From the cell containing the given text, extract its center point as [x, y] coordinate. 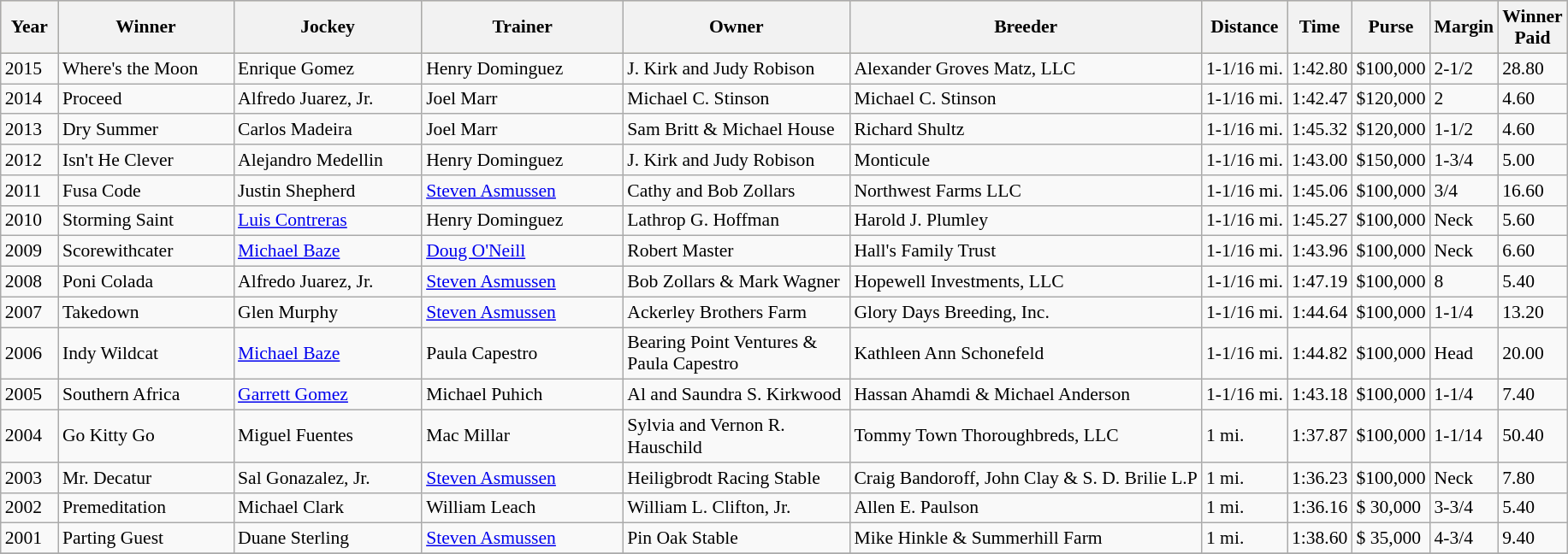
Mr. Decatur [145, 478]
Bearing Point Ventures & Paula Capestro [736, 354]
16.60 [1533, 191]
1:43.18 [1319, 395]
1:44.64 [1319, 312]
Hall's Family Trust [1025, 251]
Paula Capestro [522, 354]
2015 [29, 68]
Sylvia and Vernon R. Hauschild [736, 436]
Hopewell Investments, LLC [1025, 282]
Hassan Ahamdi & Michael Anderson [1025, 395]
Justin Shepherd [328, 191]
Enrique Gomez [328, 68]
3/4 [1464, 191]
6.60 [1533, 251]
Alexander Groves Matz, LLC [1025, 68]
8 [1464, 282]
2 [1464, 99]
2011 [29, 191]
Parting Guest [145, 539]
Luis Contreras [328, 221]
1:47.19 [1319, 282]
Craig Bandoroff, John Clay & S. D. Brilie L.P [1025, 478]
Margin [1464, 27]
Richard Shultz [1025, 130]
William L. Clifton, Jr. [736, 508]
Scorewithcater [145, 251]
Lathrop G. Hoffman [736, 221]
Fusa Code [145, 191]
1:36.16 [1319, 508]
Harold J. Plumley [1025, 221]
Mike Hinkle & Summerhill Farm [1025, 539]
1-1/14 [1464, 436]
5.60 [1533, 221]
$150,000 [1391, 160]
$ 30,000 [1391, 508]
Year [29, 27]
Garrett Gomez [328, 395]
$ 35,000 [1391, 539]
Dry Summer [145, 130]
13.20 [1533, 312]
Time [1319, 27]
Proceed [145, 99]
1:43.00 [1319, 160]
Owner [736, 27]
2009 [29, 251]
Pin Oak Stable [736, 539]
7.40 [1533, 395]
Michael Puhich [522, 395]
2005 [29, 395]
2014 [29, 99]
Takedown [145, 312]
Winner [145, 27]
2012 [29, 160]
1:36.23 [1319, 478]
Distance [1245, 27]
WinnerPaid [1533, 27]
Go Kitty Go [145, 436]
Breeder [1025, 27]
Glory Days Breeding, Inc. [1025, 312]
1:37.87 [1319, 436]
Northwest Farms LLC [1025, 191]
Al and Saundra S. Kirkwood [736, 395]
Monticule [1025, 160]
4-3/4 [1464, 539]
2002 [29, 508]
Isn't He Clever [145, 160]
Southern Africa [145, 395]
1:43.96 [1319, 251]
1-1/2 [1464, 130]
Duane Sterling [328, 539]
2007 [29, 312]
Indy Wildcat [145, 354]
Premeditation [145, 508]
Glen Murphy [328, 312]
Poni Colada [145, 282]
2013 [29, 130]
Bob Zollars & Mark Wagner [736, 282]
9.40 [1533, 539]
1:45.27 [1319, 221]
Carlos Madeira [328, 130]
2003 [29, 478]
1-3/4 [1464, 160]
Where's the Moon [145, 68]
20.00 [1533, 354]
Sal Gonazalez, Jr. [328, 478]
Allen E. Paulson [1025, 508]
Heiligbrodt Racing Stable [736, 478]
5.00 [1533, 160]
2008 [29, 282]
1:38.60 [1319, 539]
Trainer [522, 27]
Ackerley Brothers Farm [736, 312]
1:45.32 [1319, 130]
1:42.80 [1319, 68]
2004 [29, 436]
William Leach [522, 508]
2-1/2 [1464, 68]
Kathleen Ann Schonefeld [1025, 354]
Jockey [328, 27]
28.80 [1533, 68]
7.80 [1533, 478]
1:44.82 [1319, 354]
50.40 [1533, 436]
3-3/4 [1464, 508]
Robert Master [736, 251]
Mac Millar [522, 436]
1:42.47 [1319, 99]
Miguel Fuentes [328, 436]
Sam Britt & Michael House [736, 130]
2006 [29, 354]
2010 [29, 221]
Storming Saint [145, 221]
Alejandro Medellin [328, 160]
Doug O'Neill [522, 251]
Tommy Town Thoroughbreds, LLC [1025, 436]
Michael Clark [328, 508]
2001 [29, 539]
Cathy and Bob Zollars [736, 191]
Purse [1391, 27]
Head [1464, 354]
1:45.06 [1319, 191]
